Identify which cell holds the provided text, then report its [x, y] central coordinate. 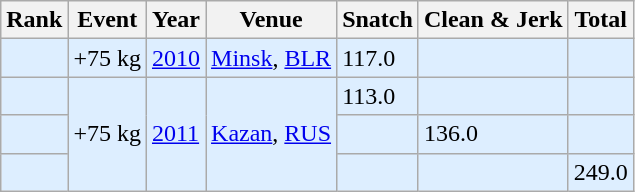
Kazan, RUS [272, 134]
Venue [272, 20]
Event [108, 20]
2010 [176, 58]
Total [600, 20]
113.0 [378, 96]
Snatch [378, 20]
Minsk, BLR [272, 58]
Clean & Jerk [493, 20]
Year [176, 20]
249.0 [600, 172]
117.0 [378, 58]
Rank [34, 20]
136.0 [493, 134]
2011 [176, 134]
